Scan for the cell matching the given text and deliver its [x, y] coordinate at center. 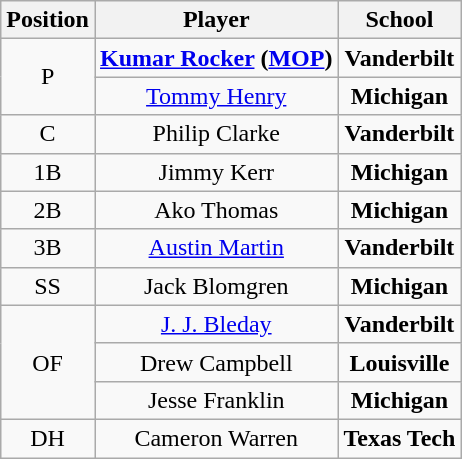
C [48, 134]
Jesse Franklin [216, 400]
1B [48, 172]
Tommy Henry [216, 96]
Philip Clarke [216, 134]
J. J. Bleday [216, 324]
P [48, 77]
Player [216, 20]
2B [48, 210]
Jack Blomgren [216, 286]
Drew Campbell [216, 362]
Kumar Rocker (MOP) [216, 58]
Austin Martin [216, 248]
OF [48, 362]
SS [48, 286]
School [400, 20]
Position [48, 20]
3B [48, 248]
DH [48, 438]
Cameron Warren [216, 438]
Jimmy Kerr [216, 172]
Texas Tech [400, 438]
Louisville [400, 362]
Ako Thomas [216, 210]
